Detect which cell encompasses the target text, then output its (x, y) center coordinate. 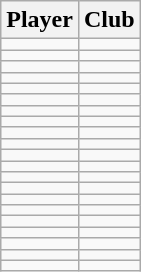
Player (40, 20)
Club (109, 20)
